Detect which cell encompasses the target text, then output its [X, Y] center coordinate. 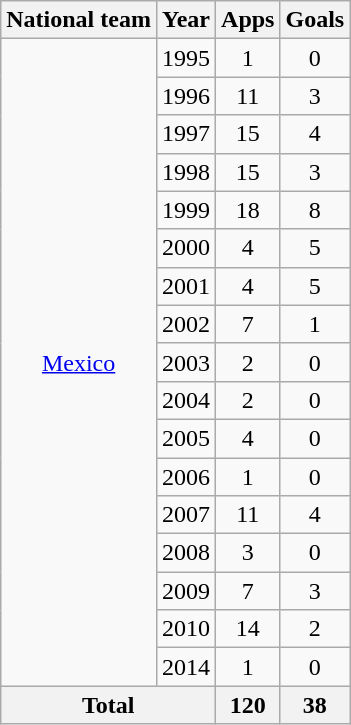
2003 [186, 362]
2001 [186, 286]
2000 [186, 248]
Goals [315, 20]
Mexico [79, 362]
2002 [186, 324]
Apps [248, 20]
2007 [186, 515]
1996 [186, 96]
8 [315, 210]
120 [248, 705]
2008 [186, 553]
2005 [186, 438]
National team [79, 20]
14 [248, 629]
1997 [186, 134]
2009 [186, 591]
38 [315, 705]
2010 [186, 629]
1995 [186, 58]
2004 [186, 400]
1999 [186, 210]
2006 [186, 477]
Year [186, 20]
Total [108, 705]
2014 [186, 667]
18 [248, 210]
1998 [186, 172]
